For the text-containing cell, return its midpoint in (X, Y) coordinate format. 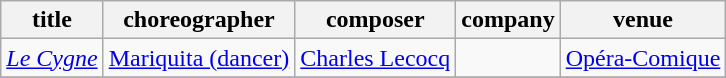
Opéra-Comique (643, 58)
company (508, 20)
Le Cygne (52, 58)
Mariquita (dancer) (199, 58)
Charles Lecocq (376, 58)
choreographer (199, 20)
venue (643, 20)
composer (376, 20)
title (52, 20)
